Determine the [X, Y] coordinate at the center of the cell enclosing the given text.  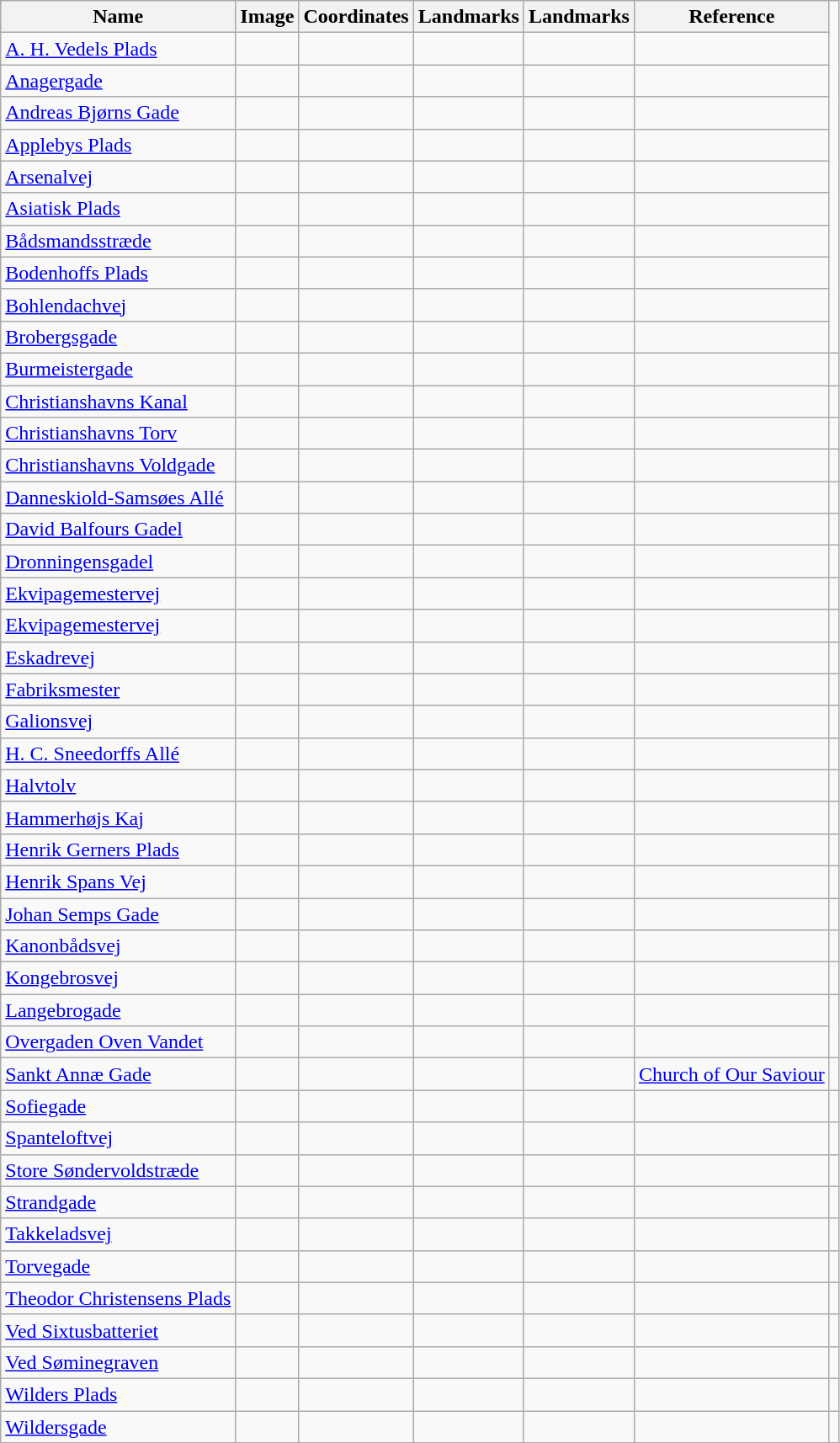
Wildersgade [118, 1427]
Dronningensgadel [118, 562]
Sankt Annæ Gade [118, 1074]
Overgaden Oven Vandet [118, 1042]
Ved Sixtusbatteriet [118, 1330]
Christianshavns Kanal [118, 402]
Kanonbådsvej [118, 946]
Christianshavns Voldgade [118, 466]
Torvegade [118, 1266]
Andreas Bjørns Gade [118, 113]
Takkeladsvej [118, 1234]
Eskadrevej [118, 658]
Bådsmandsstræde [118, 241]
Image [268, 17]
Burmeistergade [118, 369]
Christianshavns Torv [118, 434]
Applebys Plads [118, 145]
Store Søndervoldstræde [118, 1170]
Fabriksmester [118, 690]
Henrik Gerners Plads [118, 849]
Asiatisk Plads [118, 209]
Reference [731, 17]
A. H. Vedels Plads [118, 49]
Johan Semps Gade [118, 913]
Danneskiold-Samsøes Allé [118, 498]
Ved Søminegraven [118, 1362]
Langebrogade [118, 1010]
Halvtolv [118, 785]
Bodenhoffs Plads [118, 273]
Henrik Spans Vej [118, 881]
Brobergsgade [118, 337]
Kongebrosvej [118, 978]
Church of Our Saviour [731, 1074]
Strandgade [118, 1202]
Name [118, 17]
Anagergade [118, 81]
Hammerhøjs Kaj [118, 817]
David Balfours Gadel [118, 530]
Galionsvej [118, 721]
Sofiegade [118, 1106]
Arsenalvej [118, 177]
Bohlendachvej [118, 305]
Spanteloftvej [118, 1138]
Coordinates [356, 17]
H. C. Sneedorffs Allé [118, 753]
Theodor Christensens Plads [118, 1298]
Wilders Plads [118, 1394]
